Determine the (X, Y) coordinate at the center of the cell enclosing the given text.  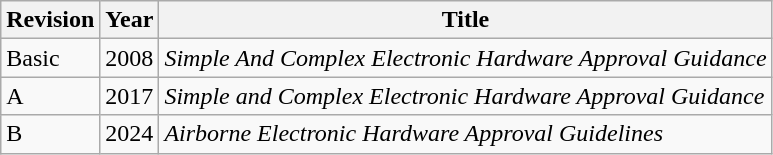
Simple and Complex Electronic Hardware Approval Guidance (466, 96)
Airborne Electronic Hardware Approval Guidelines (466, 134)
Revision (50, 20)
A (50, 96)
Year (130, 20)
2017 (130, 96)
Title (466, 20)
2024 (130, 134)
2008 (130, 58)
B (50, 134)
Simple And Complex Electronic Hardware Approval Guidance (466, 58)
Basic (50, 58)
